Capture the cell that displays the provided text and extract its [X, Y] central coordinate. 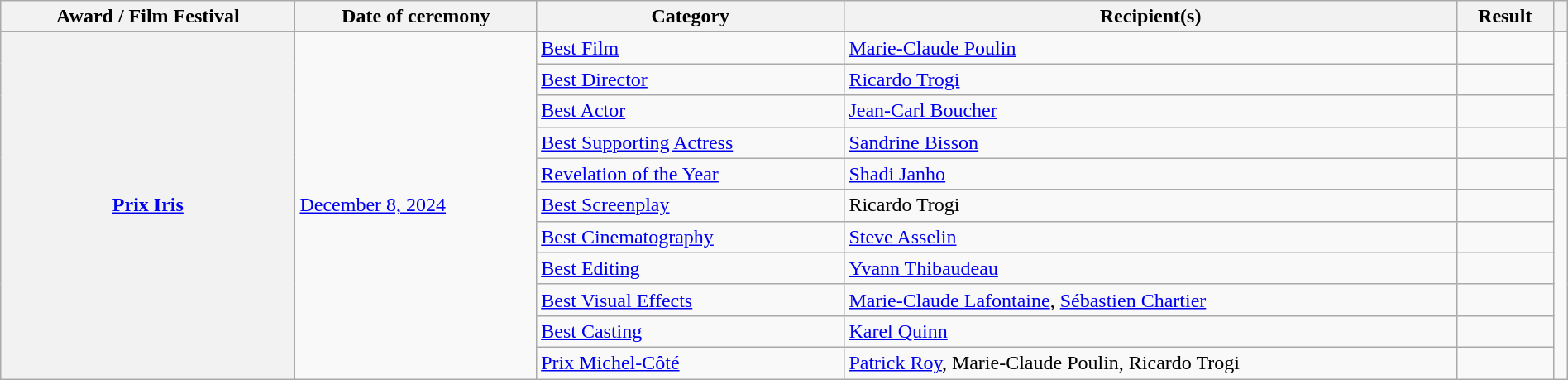
Marie-Claude Poulin [1150, 48]
Recipient(s) [1150, 17]
Best Actor [691, 111]
Best Screenplay [691, 205]
Prix Iris [148, 205]
Patrick Roy, Marie-Claude Poulin, Ricardo Trogi [1150, 363]
Category [691, 17]
Best Casting [691, 331]
Best Supporting Actress [691, 142]
Shadi Janho [1150, 174]
Jean-Carl Boucher [1150, 111]
Best Director [691, 79]
Result [1505, 17]
Best Cinematography [691, 237]
Best Film [691, 48]
Date of ceremony [416, 17]
Karel Quinn [1150, 331]
Prix Michel-Côté [691, 363]
Best Visual Effects [691, 300]
Revelation of the Year [691, 174]
Steve Asselin [1150, 237]
Yvann Thibaudeau [1150, 268]
Award / Film Festival [148, 17]
Sandrine Bisson [1150, 142]
Best Editing [691, 268]
December 8, 2024 [416, 205]
Marie-Claude Lafontaine, Sébastien Chartier [1150, 300]
